Locate the cell with the specified text and output its [x, y] center coordinate. 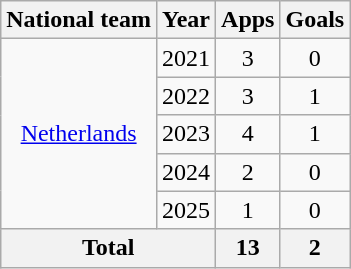
National team [79, 20]
2021 [186, 58]
2025 [186, 210]
Year [186, 20]
Total [108, 248]
4 [248, 134]
13 [248, 248]
Apps [248, 20]
Netherlands [79, 134]
2024 [186, 172]
2023 [186, 134]
Goals [315, 20]
2022 [186, 96]
